Scan for the cell matching the given text and deliver its (X, Y) coordinate at center. 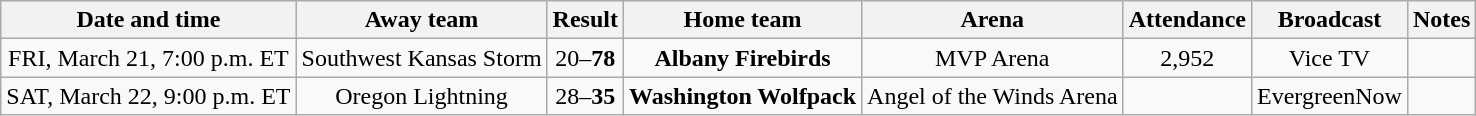
2,952 (1187, 58)
Home team (742, 20)
FRI, March 21, 7:00 p.m. ET (148, 58)
MVP Arena (993, 58)
Oregon Lightning (422, 96)
Away team (422, 20)
Vice TV (1330, 58)
Albany Firebirds (742, 58)
Angel of the Winds Arena (993, 96)
EvergreenNow (1330, 96)
Notes (1441, 20)
SAT, March 22, 9:00 p.m. ET (148, 96)
Washington Wolfpack (742, 96)
20–78 (585, 58)
Date and time (148, 20)
Arena (993, 20)
Attendance (1187, 20)
Broadcast (1330, 20)
Result (585, 20)
28–35 (585, 96)
Southwest Kansas Storm (422, 58)
